Pinpoint the cell where the given text exists, returning its (X, Y) midpoint coordinate. 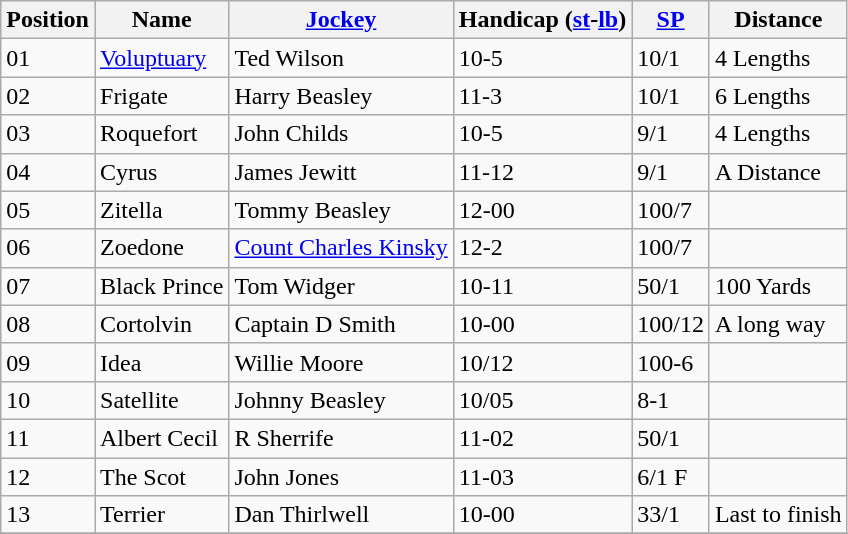
Cyrus (161, 172)
100 Yards (778, 286)
Zoedone (161, 248)
Tom Widger (341, 286)
Name (161, 20)
10 (48, 400)
08 (48, 324)
Harry Beasley (341, 96)
Voluptuary (161, 58)
Zitella (161, 210)
02 (48, 96)
33/1 (671, 515)
Ted Wilson (341, 58)
11-12 (542, 172)
The Scot (161, 477)
Dan Thirlwell (341, 515)
Albert Cecil (161, 438)
Willie Moore (341, 362)
07 (48, 286)
10/12 (542, 362)
13 (48, 515)
Position (48, 20)
Captain D Smith (341, 324)
SP (671, 20)
10-11 (542, 286)
11-02 (542, 438)
11-03 (542, 477)
03 (48, 134)
Roquefort (161, 134)
04 (48, 172)
Cortolvin (161, 324)
12 (48, 477)
06 (48, 248)
11 (48, 438)
Count Charles Kinsky (341, 248)
6 Lengths (778, 96)
12-2 (542, 248)
01 (48, 58)
05 (48, 210)
Idea (161, 362)
James Jewitt (341, 172)
Jockey (341, 20)
12-00 (542, 210)
100/12 (671, 324)
Satellite (161, 400)
R Sherrife (341, 438)
A Distance (778, 172)
Terrier (161, 515)
Tommy Beasley (341, 210)
Johnny Beasley (341, 400)
Frigate (161, 96)
11-3 (542, 96)
Distance (778, 20)
John Childs (341, 134)
10/05 (542, 400)
8-1 (671, 400)
Handicap (st-lb) (542, 20)
100-6 (671, 362)
Black Prince (161, 286)
A long way (778, 324)
Last to finish (778, 515)
John Jones (341, 477)
6/1 F (671, 477)
09 (48, 362)
